Provide the [X, Y] coordinate of the cell's center where the given text is located.  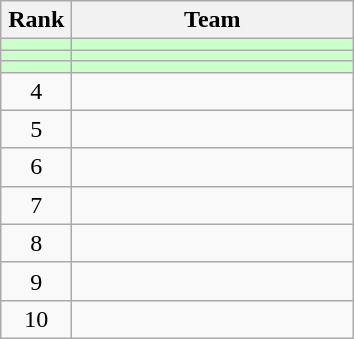
7 [36, 205]
4 [36, 91]
8 [36, 243]
9 [36, 281]
5 [36, 129]
Rank [36, 20]
Team [212, 20]
10 [36, 319]
6 [36, 167]
